Identify which cell holds the provided text, then report its (X, Y) central coordinate. 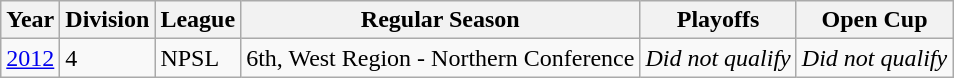
6th, West Region - Northern Conference (440, 58)
Open Cup (874, 20)
NPSL (198, 58)
4 (108, 58)
League (198, 20)
Year (30, 20)
2012 (30, 58)
Division (108, 20)
Regular Season (440, 20)
Playoffs (718, 20)
